Determine the [x, y] coordinate at the center of the cell enclosing the given text.  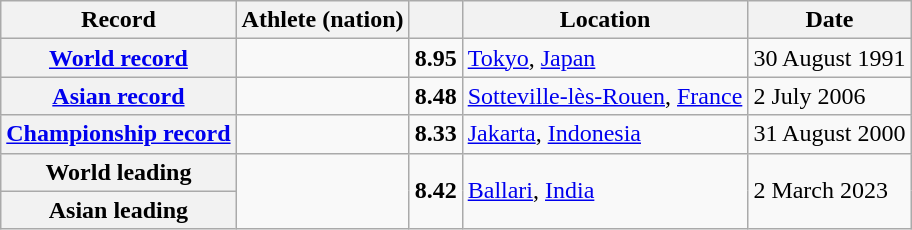
8.48 [436, 96]
Record [118, 20]
Asian record [118, 96]
31 August 2000 [830, 134]
Date [830, 20]
Jakarta, Indonesia [605, 134]
8.95 [436, 58]
2 July 2006 [830, 96]
8.42 [436, 191]
8.33 [436, 134]
2 March 2023 [830, 191]
Ballari, India [605, 191]
World record [118, 58]
Sotteville-lès-Rouen, France [605, 96]
Championship record [118, 134]
Location [605, 20]
Tokyo, Japan [605, 58]
Athlete (nation) [322, 20]
World leading [118, 172]
Asian leading [118, 210]
30 August 1991 [830, 58]
